Pinpoint the cell where the given text exists, returning its [x, y] midpoint coordinate. 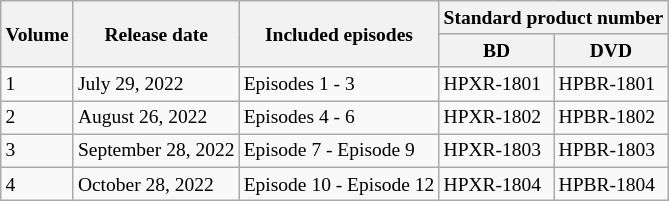
Included episodes [339, 34]
July 29, 2022 [156, 84]
Episode 10 - Episode 12 [339, 184]
Release date [156, 34]
4 [37, 184]
HPXR-1803 [496, 150]
HPXR-1802 [496, 118]
August 26, 2022 [156, 118]
Volume [37, 34]
October 28, 2022 [156, 184]
HPBR-1802 [611, 118]
3 [37, 150]
1 [37, 84]
BD [496, 50]
Episode 7 - Episode 9 [339, 150]
HPBR-1803 [611, 150]
DVD [611, 50]
2 [37, 118]
September 28, 2022 [156, 150]
Episodes 1 - 3 [339, 84]
Episodes 4 - 6 [339, 118]
Standard product number [554, 18]
HPBR-1804 [611, 184]
HPXR-1804 [496, 184]
HPBR-1801 [611, 84]
HPXR-1801 [496, 84]
